Find where the given text appears and provide that cell's center as [X, Y] coordinate. 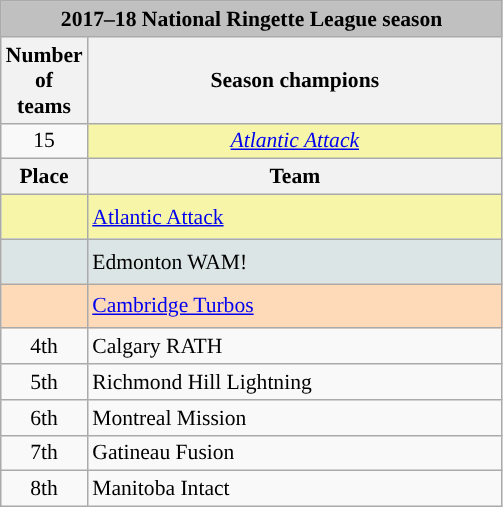
Manitoba Intact [294, 489]
Montreal Mission [294, 418]
Calgary RATH [294, 347]
Team [294, 177]
Richmond Hill Lightning [294, 382]
7th [44, 453]
15 [44, 141]
8th [44, 489]
Cambridge Turbos [294, 306]
6th [44, 418]
5th [44, 382]
Season champions [294, 80]
Number of teams [44, 80]
2017–18 National Ringette League season [252, 19]
Edmonton WAM! [294, 262]
4th [44, 347]
Place [44, 177]
Gatineau Fusion [294, 453]
